For the text-containing cell, return its midpoint in (X, Y) coordinate format. 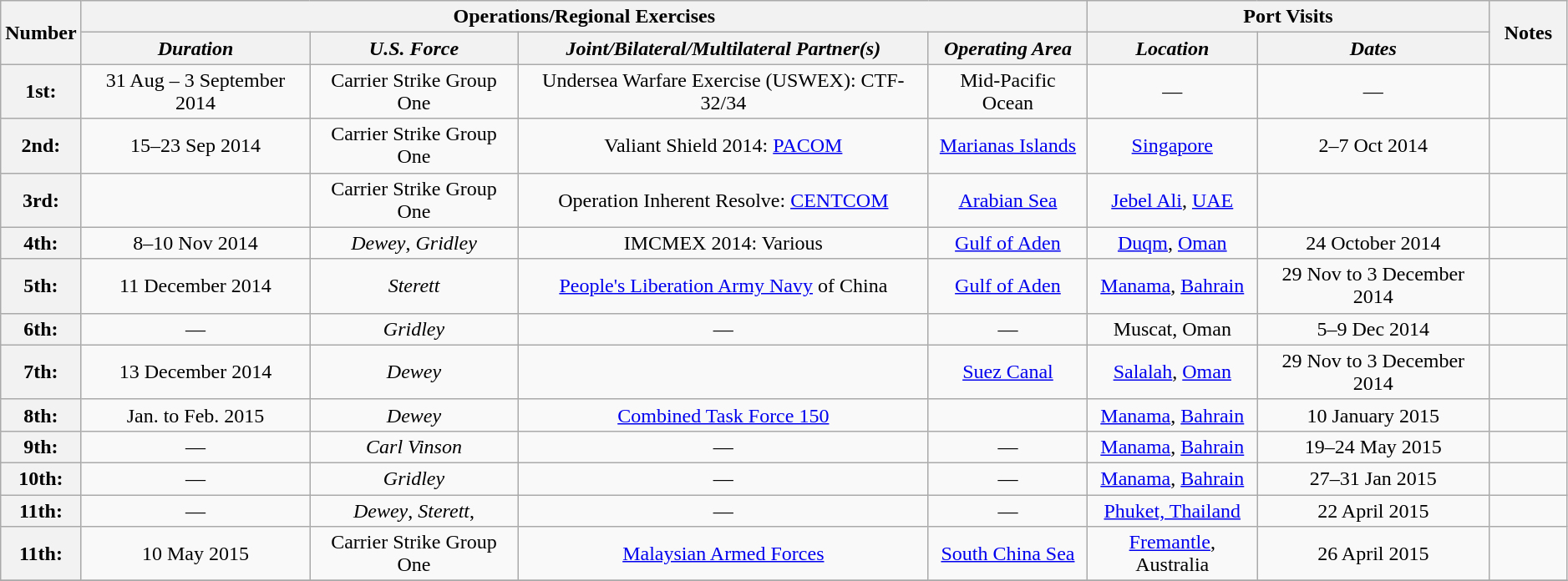
Combined Task Force 150 (723, 415)
Malaysian Armed Forces (723, 554)
27–31 Jan 2015 (1373, 478)
10 January 2015 (1373, 415)
Undersea Warfare Exercise (USWEX): CTF-32/34 (723, 92)
5th: (41, 285)
Location (1172, 48)
9th: (41, 447)
Duration (195, 48)
South China Sea (1007, 554)
4th: (41, 243)
15–23 Sep 2014 (195, 145)
22 April 2015 (1373, 510)
Duqm, Oman (1172, 243)
People's Liberation Army Navy of China (723, 285)
Joint/Bilateral/Multilateral Partner(s) (723, 48)
Carl Vinson (414, 447)
Dewey, Gridley (414, 243)
Singapore (1172, 145)
8–10 Nov 2014 (195, 243)
2nd: (41, 145)
Suez Canal (1007, 372)
Operating Area (1007, 48)
7th: (41, 372)
26 April 2015 (1373, 554)
Phuket, Thailand (1172, 510)
Dates (1373, 48)
IMCMEX 2014: Various (723, 243)
Sterett (414, 285)
3rd: (41, 200)
1st: (41, 92)
Operation Inherent Resolve: CENTCOM (723, 200)
Muscat, Oman (1172, 329)
Arabian Sea (1007, 200)
Jan. to Feb. 2015 (195, 415)
10 May 2015 (195, 554)
Dewey, Sterett, (414, 510)
Salalah, Oman (1172, 372)
U.S. Force (414, 48)
31 Aug – 3 September 2014 (195, 92)
Jebel Ali, UAE (1172, 200)
Mid-Pacific Ocean (1007, 92)
2–7 Oct 2014 (1373, 145)
Valiant Shield 2014: PACOM (723, 145)
24 October 2014 (1373, 243)
Notes (1529, 33)
8th: (41, 415)
13 December 2014 (195, 372)
10th: (41, 478)
6th: (41, 329)
Marianas Islands (1007, 145)
Port Visits (1288, 17)
Operations/Regional Exercises (584, 17)
5–9 Dec 2014 (1373, 329)
11 December 2014 (195, 285)
Number (41, 33)
19–24 May 2015 (1373, 447)
Fremantle, Australia (1172, 554)
